Return the (X, Y) coordinate for the center point of the cell that contains the specified text.  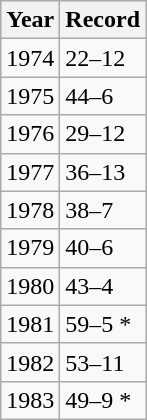
53–11 (103, 362)
Record (103, 20)
1979 (30, 248)
1980 (30, 286)
Year (30, 20)
29–12 (103, 134)
38–7 (103, 210)
1977 (30, 172)
1978 (30, 210)
59–5 * (103, 324)
44–6 (103, 96)
1981 (30, 324)
40–6 (103, 248)
1975 (30, 96)
1983 (30, 400)
1974 (30, 58)
49–9 * (103, 400)
1976 (30, 134)
22–12 (103, 58)
36–13 (103, 172)
1982 (30, 362)
43–4 (103, 286)
